Search for the cell housing the specified text and yield its [X, Y] center coordinate. 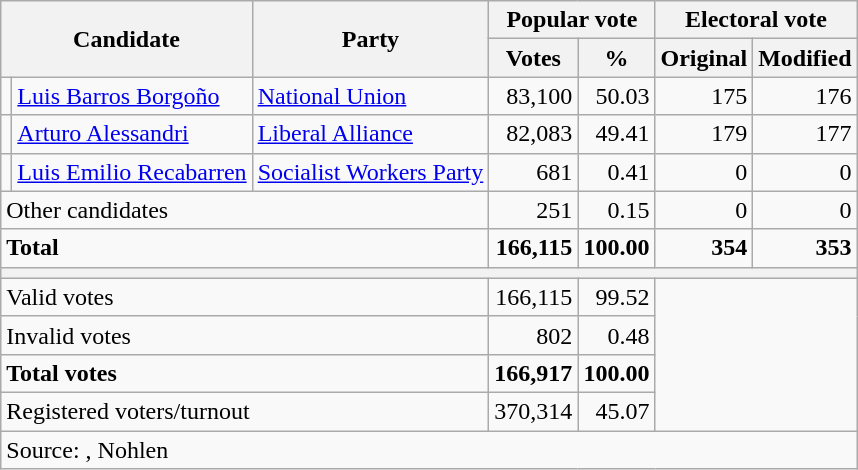
Party [370, 39]
Invalid votes [245, 335]
Original [704, 58]
Source: , Nohlen [429, 449]
Total votes [245, 373]
Modified [805, 58]
Total [245, 248]
177 [805, 134]
0.15 [616, 210]
Socialist Workers Party [370, 172]
176 [805, 96]
45.07 [616, 411]
370,314 [534, 411]
Arturo Alessandri [132, 134]
Valid votes [245, 297]
Luis Emilio Recabarren [132, 172]
Luis Barros Borgoño [132, 96]
Registered voters/turnout [245, 411]
354 [704, 248]
0.48 [616, 335]
Electoral vote [756, 20]
Popular vote [572, 20]
166,917 [534, 373]
50.03 [616, 96]
49.41 [616, 134]
% [616, 58]
Candidate [126, 39]
175 [704, 96]
681 [534, 172]
82,083 [534, 134]
251 [534, 210]
Liberal Alliance [370, 134]
Votes [534, 58]
Other candidates [245, 210]
83,100 [534, 96]
99.52 [616, 297]
0.41 [616, 172]
National Union [370, 96]
353 [805, 248]
802 [534, 335]
179 [704, 134]
